For the text-containing cell, return its midpoint in (x, y) coordinate format. 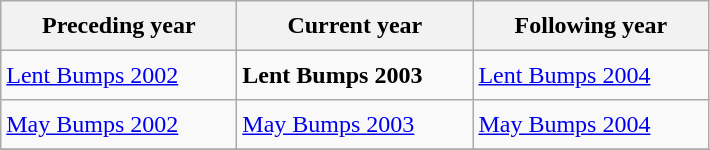
Lent Bumps 2004 (591, 75)
Current year (355, 26)
May Bumps 2003 (355, 125)
Lent Bumps 2002 (119, 75)
Following year (591, 26)
Preceding year (119, 26)
Lent Bumps 2003 (355, 75)
May Bumps 2002 (119, 125)
May Bumps 2004 (591, 125)
